Determine the [X, Y] coordinate at the center of the cell enclosing the given text.  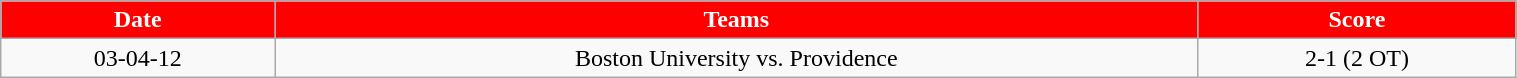
Boston University vs. Providence [736, 58]
03-04-12 [138, 58]
Date [138, 20]
Teams [736, 20]
Score [1357, 20]
2-1 (2 OT) [1357, 58]
